Scan for the cell matching the given text and deliver its (x, y) coordinate at center. 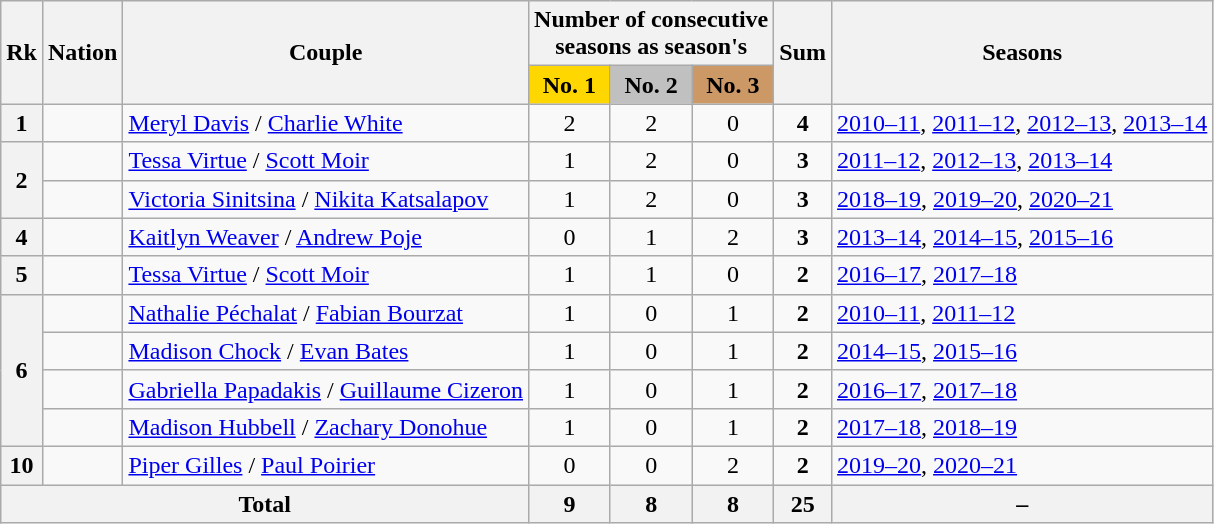
No. 2 (651, 85)
Number of consecutiveseasons as season's (652, 34)
– (1022, 503)
Couple (326, 52)
Madison Chock / Evan Bates (326, 351)
10 (22, 465)
2011–12, 2012–13, 2013–14 (1022, 161)
2010–11, 2011–12, 2012–13, 2013–14 (1022, 123)
No. 1 (570, 85)
Victoria Sinitsina / Nikita Katsalapov (326, 199)
6 (22, 370)
Total (265, 503)
Nathalie Péchalat / Fabian Bourzat (326, 313)
9 (570, 503)
Rk (22, 52)
Piper Gilles / Paul Poirier (326, 465)
2018–19, 2019–20, 2020–21 (1022, 199)
Madison Hubbell / Zachary Donohue (326, 427)
2017–18, 2018–19 (1022, 427)
No. 3 (733, 85)
Nation (82, 52)
Meryl Davis / Charlie White (326, 123)
2019–20, 2020–21 (1022, 465)
Kaitlyn Weaver / Andrew Poje (326, 237)
2010–11, 2011–12 (1022, 313)
Sum (803, 52)
5 (22, 275)
2013–14, 2014–15, 2015–16 (1022, 237)
Gabriella Papadakis / Guillaume Cizeron (326, 389)
2014–15, 2015–16 (1022, 351)
25 (803, 503)
Seasons (1022, 52)
